Find where the given text appears and provide that cell's center as (X, Y) coordinate. 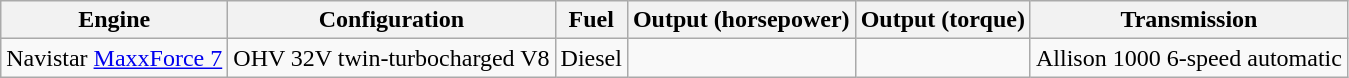
Output (torque) (942, 20)
Allison 1000 6-speed automatic (1188, 58)
Fuel (591, 20)
Configuration (392, 20)
Transmission (1188, 20)
Engine (114, 20)
OHV 32V twin-turbocharged V8 (392, 58)
Navistar MaxxForce 7 (114, 58)
Diesel (591, 58)
Output (horsepower) (741, 20)
